Capture the cell that displays the provided text and extract its (X, Y) central coordinate. 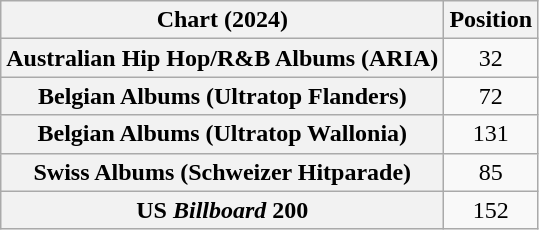
Belgian Albums (Ultratop Flanders) (222, 96)
32 (491, 58)
72 (491, 96)
Swiss Albums (Schweizer Hitparade) (222, 172)
Australian Hip Hop/R&B Albums (ARIA) (222, 58)
US Billboard 200 (222, 210)
85 (491, 172)
131 (491, 134)
152 (491, 210)
Position (491, 20)
Belgian Albums (Ultratop Wallonia) (222, 134)
Chart (2024) (222, 20)
